Output the [x, y] coordinate of the center of the cell containing the given text.  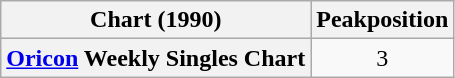
Oricon Weekly Singles Chart [156, 58]
3 [382, 58]
Peakposition [382, 20]
Chart (1990) [156, 20]
